Provide the [x, y] coordinate of the cell's center where the given text is located.  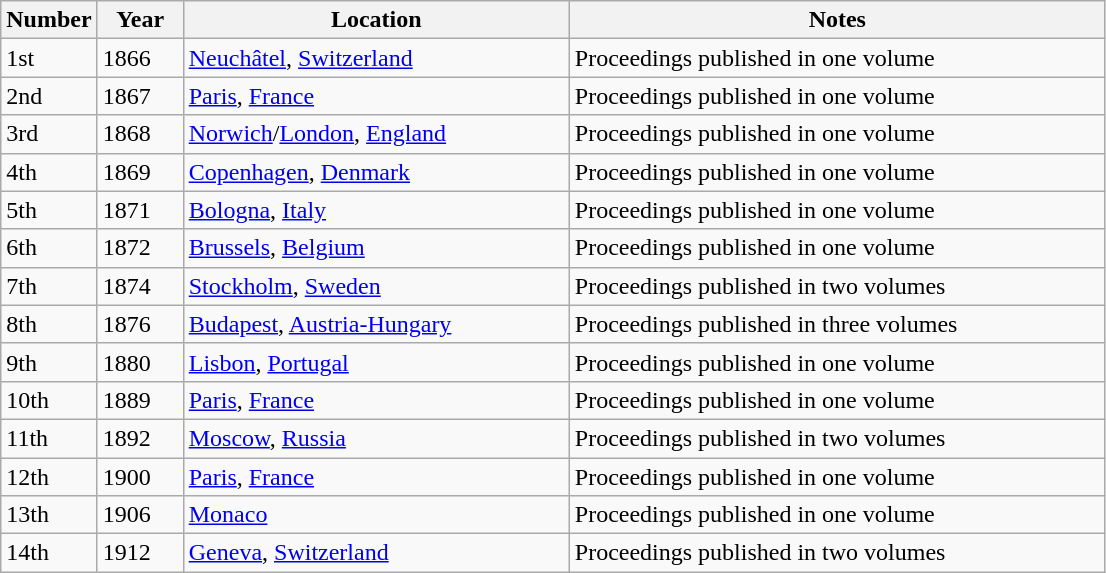
6th [49, 248]
1880 [140, 362]
Bologna, Italy [376, 210]
4th [49, 172]
Proceedings published in three volumes [837, 324]
1868 [140, 134]
13th [49, 515]
Neuchâtel, Switzerland [376, 58]
10th [49, 400]
Budapest, Austria-Hungary [376, 324]
Year [140, 20]
14th [49, 553]
2nd [49, 96]
Geneva, Switzerland [376, 553]
Copenhagen, Denmark [376, 172]
1st [49, 58]
1869 [140, 172]
9th [49, 362]
11th [49, 438]
Monaco [376, 515]
Norwich/London, England [376, 134]
Notes [837, 20]
1876 [140, 324]
Brussels, Belgium [376, 248]
1900 [140, 477]
1871 [140, 210]
12th [49, 477]
1872 [140, 248]
1866 [140, 58]
7th [49, 286]
8th [49, 324]
1906 [140, 515]
Lisbon, Portugal [376, 362]
1912 [140, 553]
Moscow, Russia [376, 438]
1867 [140, 96]
Location [376, 20]
5th [49, 210]
Stockholm, Sweden [376, 286]
1874 [140, 286]
1892 [140, 438]
1889 [140, 400]
3rd [49, 134]
Number [49, 20]
